Scan for the cell matching the given text and deliver its (X, Y) coordinate at center. 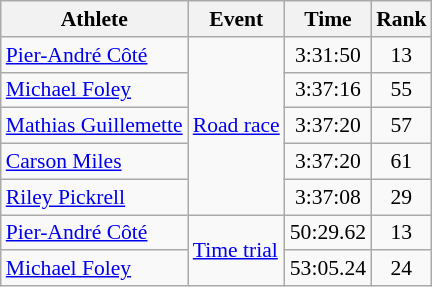
29 (402, 197)
Road race (236, 126)
3:31:50 (328, 55)
50:29.62 (328, 233)
Mathias Guillemette (94, 126)
Time trial (236, 250)
61 (402, 162)
Carson Miles (94, 162)
Athlete (94, 19)
24 (402, 269)
Rank (402, 19)
Riley Pickrell (94, 197)
55 (402, 90)
Event (236, 19)
3:37:16 (328, 90)
Time (328, 19)
53:05.24 (328, 269)
3:37:08 (328, 197)
57 (402, 126)
